For the text-containing cell, return its midpoint in [x, y] coordinate format. 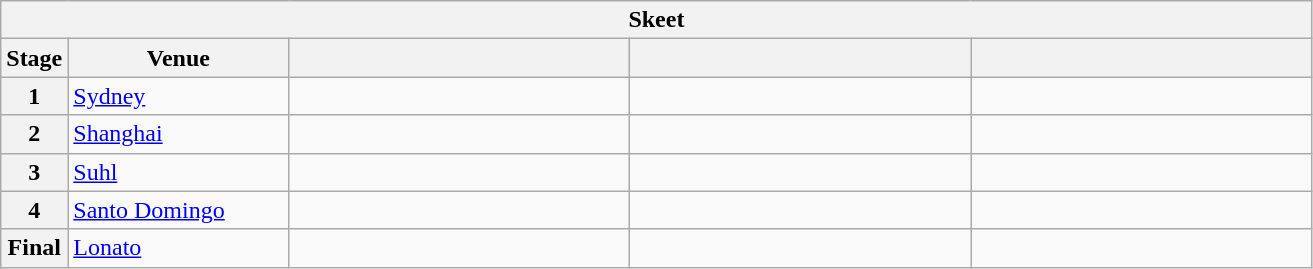
Skeet [656, 20]
Stage [34, 58]
3 [34, 172]
Shanghai [178, 134]
Santo Domingo [178, 210]
4 [34, 210]
Venue [178, 58]
Final [34, 248]
Suhl [178, 172]
1 [34, 96]
Sydney [178, 96]
Lonato [178, 248]
2 [34, 134]
